Capture the cell that displays the provided text and extract its [x, y] central coordinate. 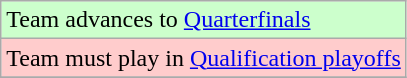
Team advances to Quarterfinals [204, 20]
Team must play in Qualification playoffs [204, 58]
